Determine the [x, y] coordinate at the center of the cell enclosing the given text.  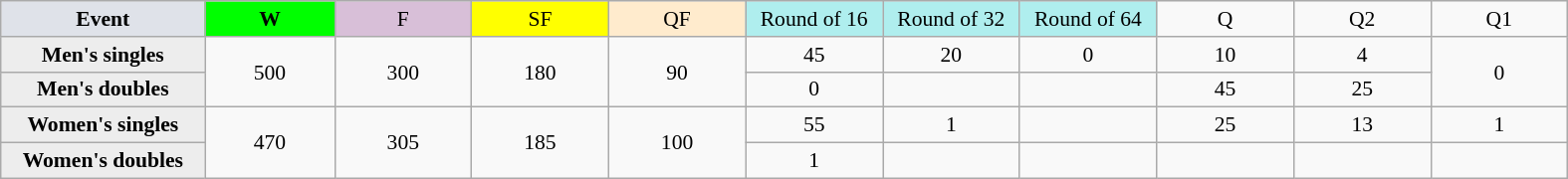
470 [270, 143]
Round of 16 [814, 19]
Q2 [1362, 19]
Q1 [1499, 19]
13 [1362, 125]
300 [403, 72]
10 [1226, 55]
Round of 64 [1088, 19]
100 [677, 143]
QF [677, 19]
Men's singles [104, 55]
W [270, 19]
185 [541, 143]
20 [951, 55]
55 [814, 125]
305 [403, 143]
Round of 32 [951, 19]
SF [541, 19]
F [403, 19]
Women's doubles [104, 161]
Event [104, 19]
Men's doubles [104, 89]
4 [1362, 55]
500 [270, 72]
90 [677, 72]
180 [541, 72]
Women's singles [104, 125]
Q [1226, 19]
